Search for the cell housing the specified text and yield its [x, y] center coordinate. 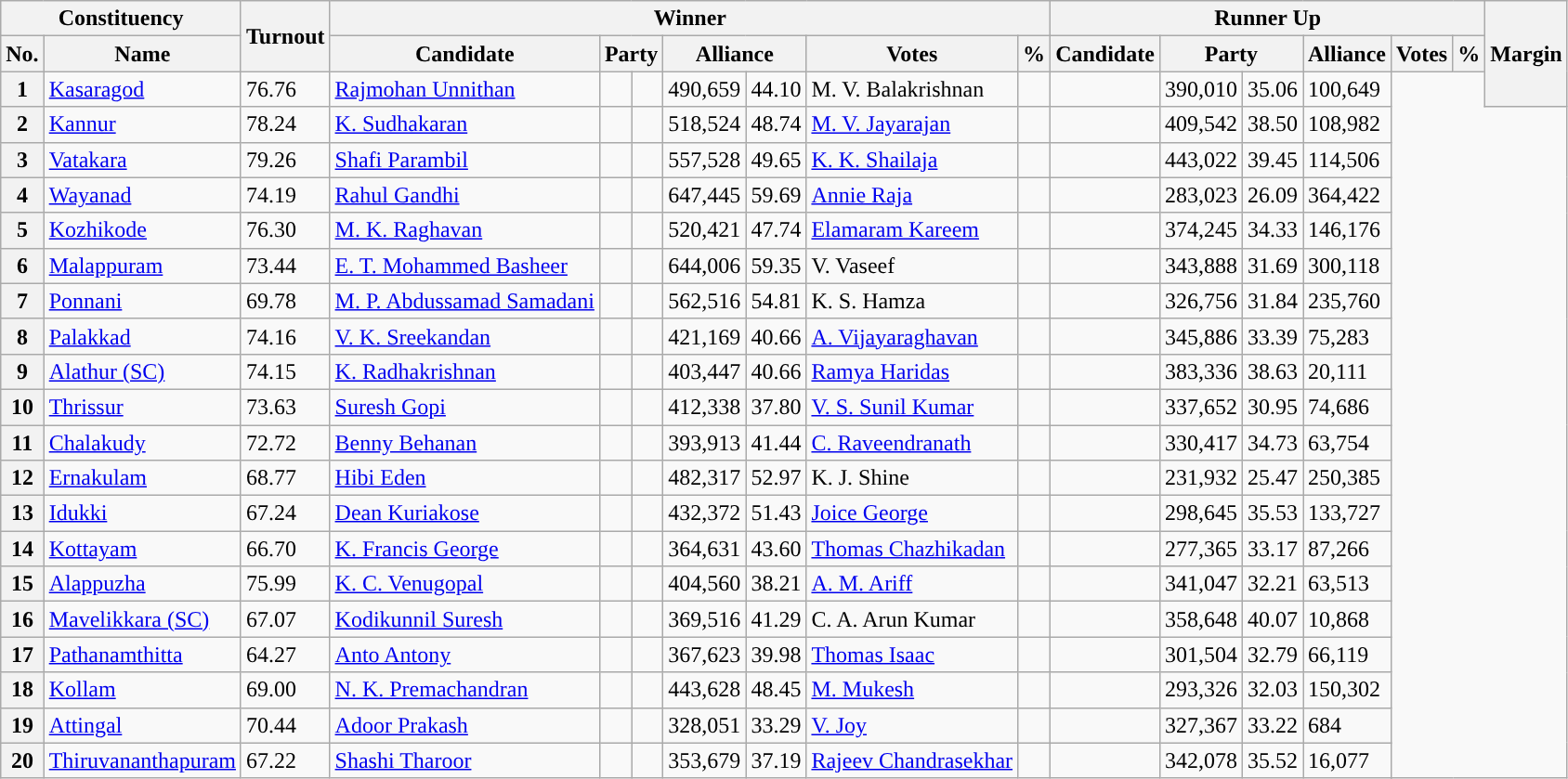
Thomas Isaac [912, 655]
409,542 [1200, 124]
41.29 [777, 619]
557,528 [704, 160]
327,367 [1200, 725]
A. Vijayaraghavan [912, 336]
20,111 [1347, 371]
Malappuram [142, 266]
11 [22, 443]
73.63 [285, 407]
Rajmohan Unnithan [464, 89]
37.19 [777, 760]
No. [22, 54]
33.17 [1273, 549]
73.44 [285, 266]
31.69 [1273, 266]
6 [22, 266]
Mavelikkara (SC) [142, 619]
301,504 [1200, 655]
353,679 [704, 760]
358,648 [1200, 619]
69.78 [285, 301]
63,513 [1347, 584]
40.07 [1273, 619]
V. S. Sunil Kumar [912, 407]
35.06 [1273, 89]
300,118 [1347, 266]
235,760 [1347, 301]
15 [22, 584]
30.95 [1273, 407]
64.27 [285, 655]
647,445 [704, 195]
78.24 [285, 124]
390,010 [1200, 89]
K. J. Shine [912, 478]
76.76 [285, 89]
74.19 [285, 195]
17 [22, 655]
13 [22, 513]
Constituency [121, 19]
369,516 [704, 619]
393,913 [704, 443]
K. C. Venugopal [464, 584]
43.60 [777, 549]
250,385 [1347, 478]
Thomas Chazhikadan [912, 549]
A. M. Ariff [912, 584]
70.44 [285, 725]
150,302 [1347, 690]
293,326 [1200, 690]
49.65 [777, 160]
342,078 [1200, 760]
44.10 [777, 89]
41.44 [777, 443]
10 [22, 407]
364,631 [704, 549]
298,645 [1200, 513]
20 [22, 760]
Kollam [142, 690]
490,659 [704, 89]
482,317 [704, 478]
421,169 [704, 336]
M. V. Balakrishnan [912, 89]
V. Vaseef [912, 266]
Anto Antony [464, 655]
328,051 [704, 725]
8 [22, 336]
337,652 [1200, 407]
1 [22, 89]
Kozhikode [142, 230]
V. Joy [912, 725]
Ernakulam [142, 478]
66,119 [1347, 655]
Dean Kuriakose [464, 513]
M. P. Abdussamad Samadani [464, 301]
Wayanad [142, 195]
26.09 [1273, 195]
Pathanamthitta [142, 655]
66.70 [285, 549]
562,516 [704, 301]
74,686 [1347, 407]
Runner Up [1268, 19]
133,727 [1347, 513]
Thiruvananthapuram [142, 760]
Alappuzha [142, 584]
48.74 [777, 124]
K. Radhakrishnan [464, 371]
345,886 [1200, 336]
518,524 [704, 124]
54.81 [777, 301]
18 [22, 690]
403,447 [704, 371]
Shashi Tharoor [464, 760]
644,006 [704, 266]
330,417 [1200, 443]
Suresh Gopi [464, 407]
4 [22, 195]
M. V. Jayarajan [912, 124]
31.84 [1273, 301]
48.45 [777, 690]
V. K. Sreekandan [464, 336]
Attingal [142, 725]
K. K. Shailaja [912, 160]
Palakkad [142, 336]
75,283 [1347, 336]
432,372 [704, 513]
Annie Raja [912, 195]
Name [142, 54]
2 [22, 124]
39.98 [777, 655]
12 [22, 478]
38.63 [1273, 371]
14 [22, 549]
Margin [1526, 54]
146,176 [1347, 230]
K. Francis George [464, 549]
35.53 [1273, 513]
74.16 [285, 336]
Thrissur [142, 407]
Joice George [912, 513]
32.03 [1273, 690]
38.50 [1273, 124]
Benny Behanan [464, 443]
Kodikunnil Suresh [464, 619]
C. Raveendranath [912, 443]
52.97 [777, 478]
Hibi Eden [464, 478]
Rahul Gandhi [464, 195]
Idukki [142, 513]
51.43 [777, 513]
231,932 [1200, 478]
34.73 [1273, 443]
7 [22, 301]
25.47 [1273, 478]
69.00 [285, 690]
35.52 [1273, 760]
341,047 [1200, 584]
34.33 [1273, 230]
Ponnani [142, 301]
3 [22, 160]
Chalakudy [142, 443]
K. S. Hamza [912, 301]
367,623 [704, 655]
K. Sudhakaran [464, 124]
67.24 [285, 513]
33.22 [1273, 725]
33.29 [777, 725]
Kottayam [142, 549]
38.21 [777, 584]
59.69 [777, 195]
10,868 [1347, 619]
67.22 [285, 760]
Ramya Haridas [912, 371]
Adoor Prakash [464, 725]
684 [1347, 725]
108,982 [1347, 124]
Vatakara [142, 160]
59.35 [777, 266]
Alathur (SC) [142, 371]
343,888 [1200, 266]
Kannur [142, 124]
5 [22, 230]
32.79 [1273, 655]
364,422 [1347, 195]
74.15 [285, 371]
76.30 [285, 230]
75.99 [285, 584]
100,649 [1347, 89]
9 [22, 371]
M. Mukesh [912, 690]
443,628 [704, 690]
33.39 [1273, 336]
404,560 [704, 584]
N. K. Premachandran [464, 690]
87,266 [1347, 549]
E. T. Mohammed Basheer [464, 266]
326,756 [1200, 301]
M. K. Raghavan [464, 230]
443,022 [1200, 160]
412,338 [704, 407]
32.21 [1273, 584]
47.74 [777, 230]
Winner [690, 19]
383,336 [1200, 371]
Kasaragod [142, 89]
72.72 [285, 443]
Turnout [285, 36]
39.45 [1273, 160]
Elamaram Kareem [912, 230]
37.80 [777, 407]
63,754 [1347, 443]
374,245 [1200, 230]
19 [22, 725]
277,365 [1200, 549]
68.77 [285, 478]
C. A. Arun Kumar [912, 619]
16 [22, 619]
Rajeev Chandrasekhar [912, 760]
16,077 [1347, 760]
Shafi Parambil [464, 160]
520,421 [704, 230]
114,506 [1347, 160]
283,023 [1200, 195]
67.07 [285, 619]
79.26 [285, 160]
